Extract the (x, y) coordinate from the center of the cell holding the provided text.  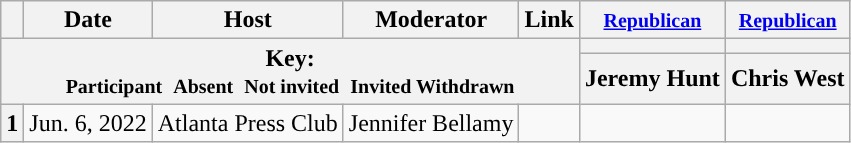
Atlanta Press Club (248, 123)
Key: Participant Absent Not invited Invited Withdrawn (290, 72)
Moderator (431, 20)
Chris West (788, 78)
Jeremy Hunt (652, 78)
1 (12, 123)
Host (248, 20)
Jennifer Bellamy (431, 123)
Jun. 6, 2022 (88, 123)
Link (549, 20)
Date (88, 20)
